Extract the (x, y) coordinate from the center of the cell holding the provided text.  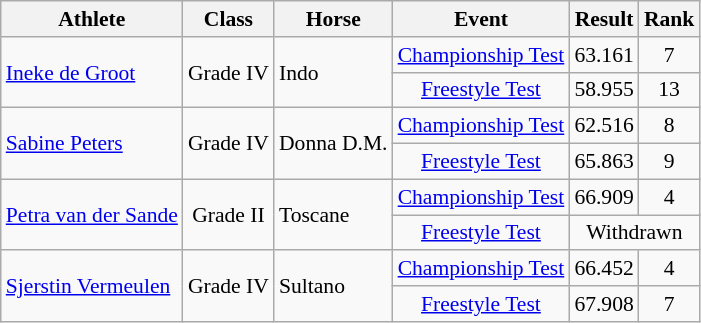
13 (670, 90)
Grade II (228, 214)
Ineke de Groot (92, 72)
Sabine Peters (92, 144)
62.516 (604, 126)
Indo (334, 72)
Rank (670, 19)
Withdrawn (634, 233)
66.909 (604, 197)
Sultano (334, 286)
Horse (334, 19)
Sjerstin Vermeulen (92, 286)
Toscane (334, 214)
66.452 (604, 269)
63.161 (604, 55)
Donna D.M. (334, 144)
65.863 (604, 162)
Athlete (92, 19)
Petra van der Sande (92, 214)
9 (670, 162)
8 (670, 126)
Class (228, 19)
Result (604, 19)
Event (482, 19)
58.955 (604, 90)
67.908 (604, 304)
